Identify which cell holds the provided text, then report its [X, Y] central coordinate. 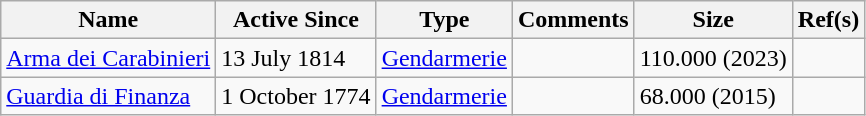
Comments [573, 20]
Name [108, 20]
Active Since [296, 20]
Arma dei Carabinieri [108, 58]
Size [713, 20]
13 July 1814 [296, 58]
68.000 (2015) [713, 96]
1 October 1774 [296, 96]
Type [444, 20]
110.000 (2023) [713, 58]
Ref(s) [828, 20]
Guardia di Finanza [108, 96]
